From the cell containing the given text, extract its center point as [x, y] coordinate. 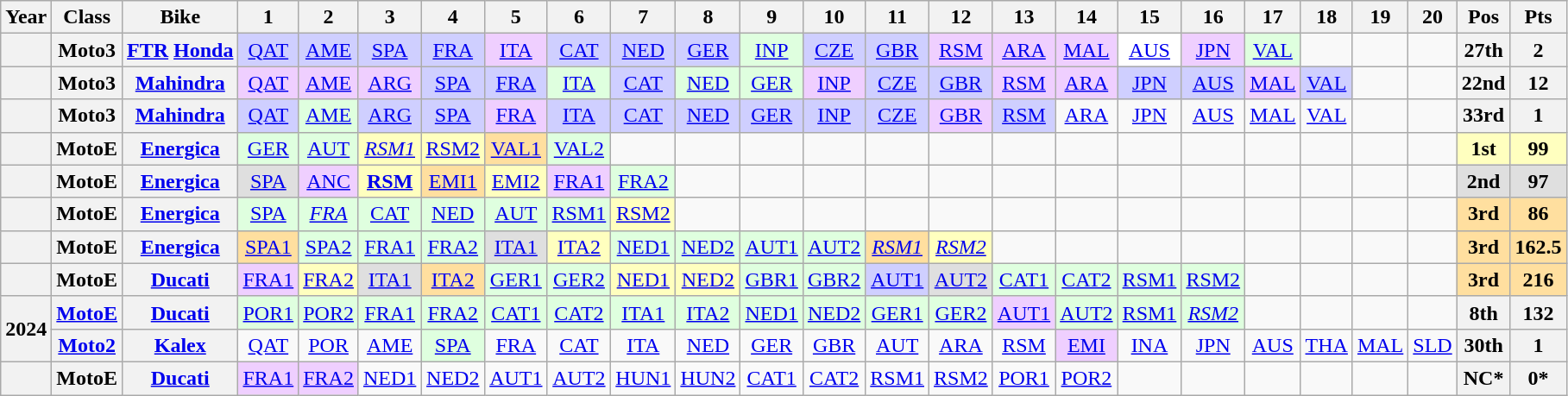
7 [644, 17]
15 [1149, 17]
GBR2 [834, 280]
Pts [1538, 17]
2nd [1483, 181]
NC* [1483, 378]
22nd [1483, 83]
EMI1 [453, 181]
INA [1149, 345]
162.5 [1538, 247]
2024 [26, 329]
99 [1538, 148]
Year [26, 17]
Bike [180, 17]
20 [1433, 17]
THA [1326, 345]
Class [87, 17]
19 [1380, 17]
17 [1273, 17]
SPA1 [268, 247]
9 [771, 17]
10 [834, 17]
SPA2 [329, 247]
POR [329, 345]
18 [1326, 17]
EMI [1086, 345]
86 [1538, 214]
3 [389, 17]
EMI2 [516, 181]
HUN1 [644, 378]
4 [453, 17]
97 [1538, 181]
VAL2 [579, 148]
VAL1 [516, 148]
216 [1538, 280]
5 [516, 17]
FTR Honda [180, 50]
14 [1086, 17]
132 [1538, 312]
8 [708, 17]
SLD [1433, 345]
0* [1538, 378]
30th [1483, 345]
16 [1213, 17]
1st [1483, 148]
ANC [329, 181]
Moto2 [87, 345]
8th [1483, 312]
Pos [1483, 17]
27th [1483, 50]
HUN2 [708, 378]
11 [897, 17]
Kalex [180, 345]
33rd [1483, 116]
13 [1023, 17]
GBR1 [771, 280]
6 [579, 17]
